Return (x, y) of the center of cell containing provided text 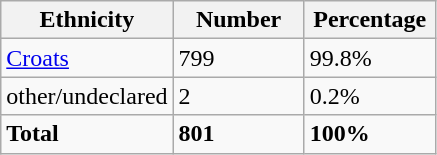
100% (370, 134)
other/undeclared (87, 96)
Percentage (370, 20)
Croats (87, 58)
Total (87, 134)
99.8% (370, 58)
2 (238, 96)
Ethnicity (87, 20)
0.2% (370, 96)
801 (238, 134)
Number (238, 20)
799 (238, 58)
